Scan for the cell matching the given text and deliver its [X, Y] coordinate at center. 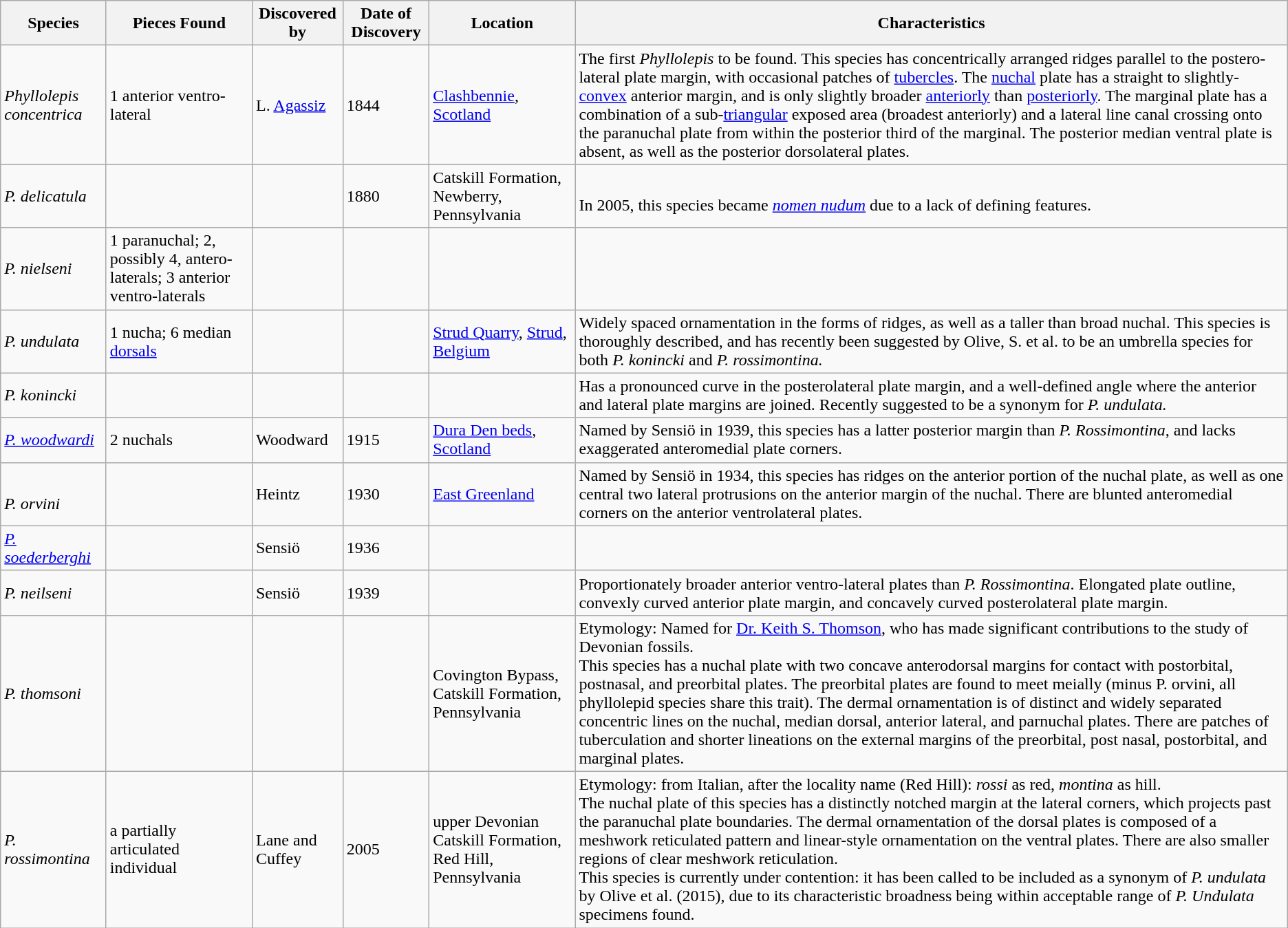
Covington Bypass, Catskill Formation, Pennsylvania [502, 693]
In 2005, this species became nomen nudum due to a lack of defining features. [932, 196]
1844 [385, 105]
Species [54, 23]
2005 [385, 849]
Dura Den beds, Scotland [502, 440]
Named by Sensiö in 1939, this species has a latter posterior margin than P. Rossimontina, and lacks exaggerated anteromedial plate corners. [932, 440]
Catskill Formation, Newberry, Pennsylvania [502, 196]
P. orvini [54, 494]
1936 [385, 548]
P. delicatula [54, 196]
Woodward [297, 440]
P. nielseni [54, 268]
Characteristics [932, 23]
1880 [385, 196]
a partially articulated individual [179, 849]
P. neilseni [54, 593]
1939 [385, 593]
1 paranuchal; 2, possibly 4, antero-laterals; 3 anterior ventro-laterals [179, 268]
2 nuchals [179, 440]
P. rossimontina [54, 849]
1 nucha; 6 median dorsals [179, 341]
P. woodwardi [54, 440]
Location [502, 23]
Heintz [297, 494]
P. soederberghi [54, 548]
Date of Discovery [385, 23]
1 anterior ventro-lateral [179, 105]
P. konincki [54, 395]
East Greenland [502, 494]
Phyllolepis concentrica [54, 105]
P. thomsoni [54, 693]
P. undulata [54, 341]
Lane and Cuffey [297, 849]
Strud Quarry, Strud, Belgium [502, 341]
Clashbennie, Scotland [502, 105]
L. Agassiz [297, 105]
1930 [385, 494]
upper Devonian Catskill Formation, Red Hill, Pennsylvania [502, 849]
Discovered by [297, 23]
Pieces Found [179, 23]
1915 [385, 440]
